Capture the cell that displays the provided text and extract its [x, y] central coordinate. 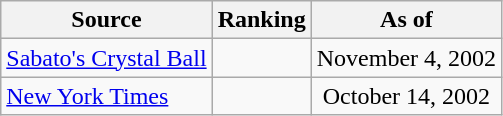
As of [406, 20]
November 4, 2002 [406, 58]
Ranking [262, 20]
October 14, 2002 [406, 96]
Sabato's Crystal Ball [106, 58]
Source [106, 20]
New York Times [106, 96]
